Provide the (X, Y) coordinate of the cell's center where the given text is located.  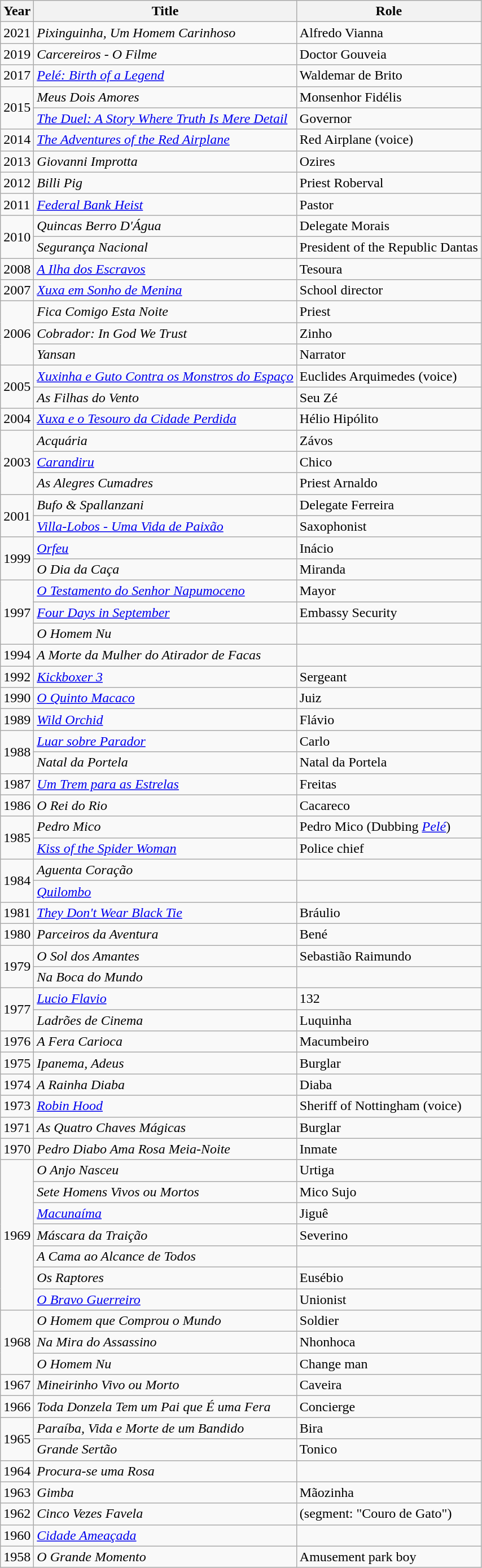
Eusébio (388, 1278)
1967 (17, 1385)
1989 (17, 720)
1990 (17, 698)
President of the Republic Dantas (388, 247)
Caveira (388, 1385)
A Fera Carioca (165, 1042)
Alfredo Vianna (388, 33)
Kickboxer 3 (165, 677)
2008 (17, 269)
The Duel: A Story Where Truth Is Mere Detail (165, 118)
Ladrões de Cinema (165, 1020)
Xuxa em Sonho de Menina (165, 290)
2001 (17, 516)
Priest Arnaldo (388, 483)
Delegate Morais (388, 226)
Amusement park boy (388, 1557)
Cinco Vezes Favela (165, 1514)
Zinho (388, 333)
Pedro Mico (Dubbing Pelé) (388, 827)
Priest Roberval (388, 183)
1988 (17, 752)
1997 (17, 612)
2015 (17, 108)
1992 (17, 677)
Na Boca do Mundo (165, 977)
A Cama ao Alcance de Todos (165, 1256)
O Dia da Caça (165, 569)
Paraíba, Vida e Morte de um Bandido (165, 1428)
Sheriff of Nottingham (voice) (388, 1106)
Luquinha (388, 1020)
2011 (17, 204)
Fica Comigo Esta Noite (165, 312)
Freitas (388, 784)
Monsenhor Fidélis (388, 97)
Um Trem para as Estrelas (165, 784)
Toda Donzela Tem um Pai que É uma Fera (165, 1407)
1984 (17, 880)
Sebastião Raimundo (388, 956)
2004 (17, 419)
Tonico (388, 1450)
Governor (388, 118)
Orfeu (165, 548)
O Rei do Rio (165, 805)
Carlo (388, 741)
Mãozinha (388, 1492)
Pedro Diabo Ama Rosa Meia-Noite (165, 1149)
Delegate Ferreira (388, 505)
Saxophonist (388, 526)
1973 (17, 1106)
A Ilha dos Escravos (165, 269)
Gimba (165, 1492)
Police chief (388, 848)
Cobrador: In God We Trust (165, 333)
O Testamento do Senhor Napumoceno (165, 591)
Narrator (388, 355)
O Sol dos Amantes (165, 956)
O Bravo Guerreiro (165, 1299)
2019 (17, 54)
Lucio Flavio (165, 999)
Four Days in September (165, 612)
Pixinguinha, Um Homem Carinhoso (165, 33)
132 (388, 999)
Luar sobre Parador (165, 741)
1968 (17, 1342)
Ipanema, Adeus (165, 1063)
1975 (17, 1063)
1999 (17, 558)
Carcereiros - O Filme (165, 54)
(segment: "Couro de Gato") (388, 1514)
2013 (17, 161)
Ozires (388, 161)
Title (165, 11)
Acquária (165, 441)
Inácio (388, 548)
Change man (388, 1364)
2012 (17, 183)
Concierge (388, 1407)
Diaba (388, 1085)
Quincas Berro D'Água (165, 226)
Mineirinho Vivo ou Morto (165, 1385)
Quilombo (165, 891)
Procura-se uma Rosa (165, 1471)
Chico (388, 462)
Sergeant (388, 677)
Sete Homens Vivos ou Mortos (165, 1192)
O Anjo Nasceu (165, 1170)
Macunaíma (165, 1213)
2014 (17, 140)
O Grande Momento (165, 1557)
Juiz (388, 698)
1974 (17, 1085)
Seu Zé (388, 398)
2007 (17, 290)
Xuxinha e Guto Contra os Monstros do Espaço (165, 376)
A Morte da Mulher do Atirador de Facas (165, 655)
Embassy Security (388, 612)
Cidade Ameaçada (165, 1535)
Máscara da Traição (165, 1235)
Robin Hood (165, 1106)
2017 (17, 76)
Flávio (388, 720)
1979 (17, 967)
Meus Dois Amores (165, 97)
2006 (17, 333)
Hélio Hipólito (388, 419)
1971 (17, 1127)
Wild Orchid (165, 720)
1960 (17, 1535)
Villa-Lobos - Uma Vida de Paixão (165, 526)
2021 (17, 33)
1965 (17, 1439)
1976 (17, 1042)
1977 (17, 1010)
As Filhas do Vento (165, 398)
Severino (388, 1235)
1970 (17, 1149)
Yansan (165, 355)
Xuxa e o Tesouro da Cidade Perdida (165, 419)
Federal Bank Heist (165, 204)
Macumbeiro (388, 1042)
1994 (17, 655)
Grande Sertão (165, 1450)
The Adventures of the Red Airplane (165, 140)
1985 (17, 838)
Bráulio (388, 913)
1969 (17, 1235)
Miranda (388, 569)
Pastor (388, 204)
Mayor (388, 591)
Year (17, 11)
Unionist (388, 1299)
Bené (388, 934)
Bira (388, 1428)
2003 (17, 462)
They Don't Wear Black Tie (165, 913)
1987 (17, 784)
Aguenta Coração (165, 870)
Cacareco (388, 805)
Jiguê (388, 1213)
Billi Pig (165, 183)
Giovanni Improtta (165, 161)
Euclides Arquimedes (voice) (388, 376)
2005 (17, 387)
Urtiga (388, 1170)
Waldemar de Brito (388, 76)
Soldier (388, 1321)
Carandiru (165, 462)
School director (388, 290)
Závos (388, 441)
Pelé: Birth of a Legend (165, 76)
1980 (17, 934)
Doctor Gouveia (388, 54)
Inmate (388, 1149)
Segurança Nacional (165, 247)
O Quinto Macaco (165, 698)
Red Airplane (voice) (388, 140)
1981 (17, 913)
1962 (17, 1514)
Mico Sujo (388, 1192)
Na Mira do Assassino (165, 1342)
A Rainha Diaba (165, 1085)
Os Raptores (165, 1278)
As Quatro Chaves Mágicas (165, 1127)
1964 (17, 1471)
Kiss of the Spider Woman (165, 848)
Pedro Mico (165, 827)
O Homem que Comprou o Mundo (165, 1321)
As Alegres Cumadres (165, 483)
Nhonhoca (388, 1342)
1963 (17, 1492)
1966 (17, 1407)
Tesoura (388, 269)
2010 (17, 236)
Parceiros da Aventura (165, 934)
Role (388, 11)
Bufo & Spallanzani (165, 505)
1958 (17, 1557)
Priest (388, 312)
1986 (17, 805)
